Output the [X, Y] coordinate of the center of the cell containing the given text.  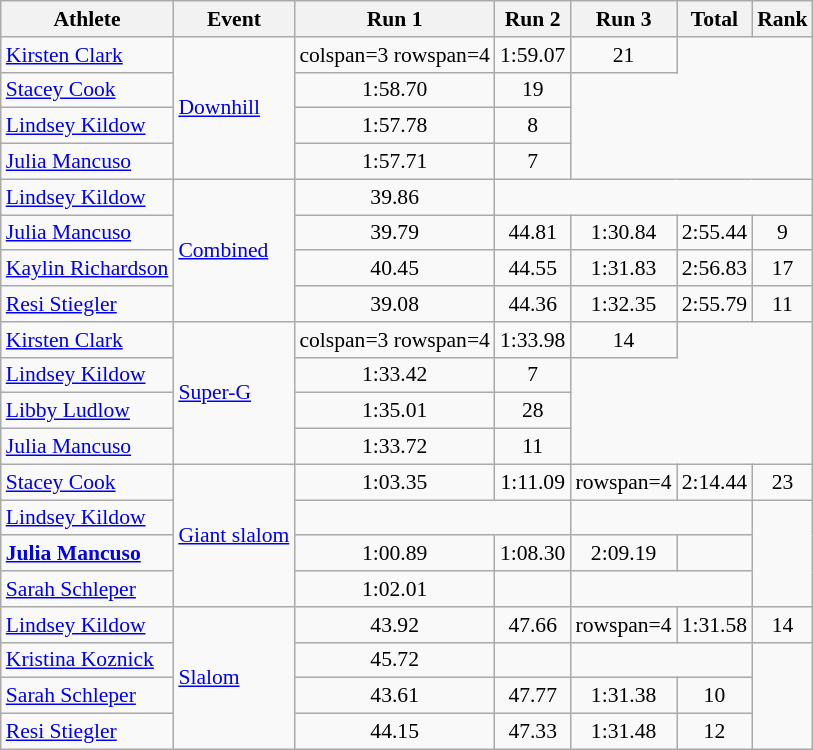
43.61 [394, 696]
Kristina Koznick [88, 660]
2:14.44 [714, 482]
1:33.42 [394, 375]
Libby Ludlow [88, 411]
1:32.35 [623, 304]
2:55.79 [714, 304]
23 [782, 482]
2:56.83 [714, 269]
40.45 [394, 269]
39.79 [394, 233]
1:30.84 [623, 233]
47.77 [532, 696]
Combined [234, 250]
47.66 [532, 625]
Kaylin Richardson [88, 269]
9 [782, 233]
Run 1 [394, 19]
45.72 [394, 660]
44.36 [532, 304]
Run 3 [623, 19]
1:31.58 [714, 625]
Total [714, 19]
1:57.78 [394, 126]
Giant slalom [234, 535]
12 [714, 732]
2:09.19 [623, 554]
39.08 [394, 304]
1:57.71 [394, 162]
28 [532, 411]
1:31.83 [623, 269]
Run 2 [532, 19]
1:31.48 [623, 732]
Downhill [234, 108]
1:02.01 [394, 589]
Event [234, 19]
44.15 [394, 732]
47.33 [532, 732]
1:00.89 [394, 554]
Athlete [88, 19]
1:08.30 [532, 554]
1:31.38 [623, 696]
1:11.09 [532, 482]
43.92 [394, 625]
17 [782, 269]
1:59.07 [532, 55]
Slalom [234, 678]
19 [532, 90]
44.81 [532, 233]
10 [714, 696]
1:35.01 [394, 411]
1:33.98 [532, 340]
1:58.70 [394, 90]
44.55 [532, 269]
8 [532, 126]
Super-G [234, 393]
21 [623, 55]
1:33.72 [394, 447]
1:03.35 [394, 482]
2:55.44 [714, 233]
39.86 [394, 197]
Rank [782, 19]
